Find where the given text appears and provide that cell's center as (x, y) coordinate. 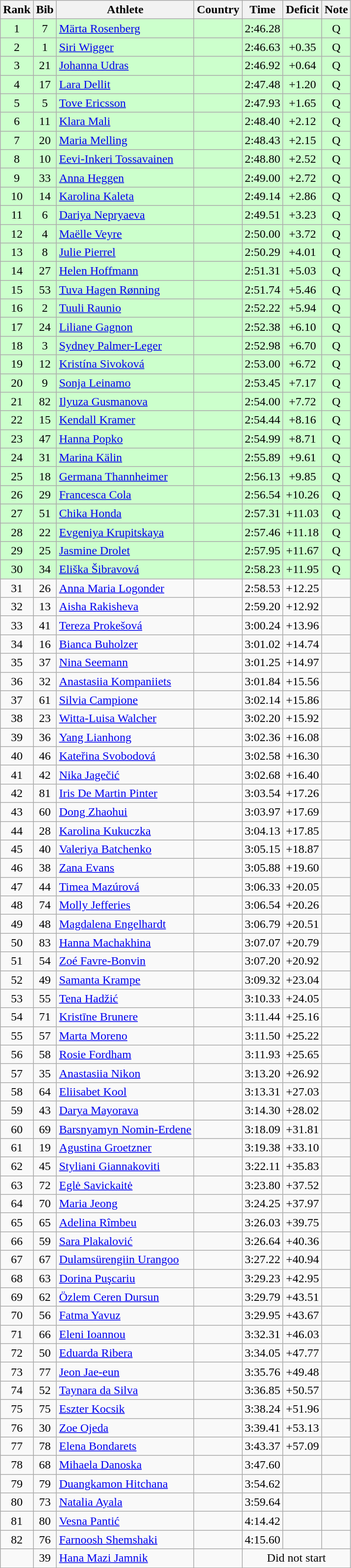
+3.23 (302, 215)
+3.72 (302, 234)
Anna Heggen (125, 177)
+9.85 (302, 476)
Barsnyamyn Nomin-Erdene (125, 1129)
Yang Lianhong (125, 737)
3:36.85 (263, 1390)
Eszter Kocsik (125, 1409)
Jeon Jae-eun (125, 1371)
Tuuli Raunio (125, 308)
2:49.14 (263, 196)
3:06.54 (263, 905)
2:52.38 (263, 327)
3:00.24 (263, 625)
Silvia Campione (125, 700)
+9.61 (302, 457)
+20.26 (302, 905)
Sara Plakalović (125, 1241)
Klara Mali (125, 122)
Agustina Groetzner (125, 1148)
Nina Seemann (125, 663)
+6.70 (302, 346)
3:47.60 (263, 1465)
3:07.07 (263, 943)
3:02.58 (263, 756)
2:50.00 (263, 234)
3:05.15 (263, 849)
Zoé Favre-Bonvin (125, 961)
Farnoosh Shemshaki (125, 1540)
2:53.45 (263, 383)
Sonja Leinamo (125, 383)
Evgeniya Krupitskaya (125, 532)
Eliisabet Kool (125, 1092)
3:38.24 (263, 1409)
3:14.30 (263, 1110)
+20.05 (302, 887)
Natalia Ayala (125, 1502)
+0.35 (302, 47)
2:50.29 (263, 252)
+25.16 (302, 1017)
+2.15 (302, 140)
3:07.20 (263, 961)
Eglė Savickaitė (125, 1185)
3:05.88 (263, 868)
+50.57 (302, 1390)
Dorina Puşcariu (125, 1278)
Zana Evans (125, 868)
2:54.44 (263, 420)
3:02.68 (263, 774)
3:01.02 (263, 644)
Magdalena Engelhardt (125, 924)
+49.48 (302, 1371)
3:13.31 (263, 1092)
2:57.46 (263, 532)
Chika Honda (125, 513)
+7.17 (302, 383)
Kateřina Svobodová (125, 756)
+40.36 (302, 1241)
3:01.84 (263, 681)
+1.20 (302, 84)
2:55.89 (263, 457)
Anna Maria Logonder (125, 588)
+23.04 (302, 980)
Rosie Fordham (125, 1054)
2:58.53 (263, 588)
Eleni Ioannou (125, 1334)
Liliane Gagnon (125, 327)
Kristína Sivoková (125, 364)
Athlete (125, 10)
3:29.79 (263, 1297)
Julie Pierrel (125, 252)
3:11.93 (263, 1054)
Eevi-Inkeri Tossavainen (125, 159)
+6.10 (302, 327)
2:46.63 (263, 47)
Nika Jagečić (125, 774)
+2.52 (302, 159)
83 (45, 943)
Iris De Martin Pinter (125, 793)
3:10.33 (263, 998)
+43.51 (302, 1297)
2:54.00 (263, 401)
+19.60 (302, 868)
2:48.80 (263, 159)
Maëlle Veyre (125, 234)
Time (263, 10)
+40.94 (302, 1260)
Tena Hadžić (125, 998)
+11.18 (302, 532)
+1.65 (302, 103)
+31.81 (302, 1129)
+42.95 (302, 1278)
Tuva Hagen Rønning (125, 290)
+16.08 (302, 737)
+51.96 (302, 1409)
+25.65 (302, 1054)
+27.03 (302, 1092)
+8.16 (302, 420)
+18.87 (302, 849)
Francesca Cola (125, 495)
2:46.92 (263, 66)
+2.86 (302, 196)
+43.67 (302, 1316)
Marina Kälin (125, 457)
+46.03 (302, 1334)
+17.26 (302, 793)
Vesna Pantić (125, 1521)
+2.12 (302, 122)
2:54.99 (263, 439)
Anastasiia Nikon (125, 1073)
Dariya Nepryaeva (125, 215)
Did not start (297, 1558)
2:51.31 (263, 271)
3:35.76 (263, 1371)
Germana Thannheimer (125, 476)
Duangkamon Hitchana (125, 1484)
4:15.60 (263, 1540)
Anastasiia Kompaniiets (125, 681)
Samanta Krampe (125, 980)
3:26.64 (263, 1241)
Timea Mazúrová (125, 887)
3:23.80 (263, 1185)
3:27.22 (263, 1260)
Adelina Rîmbeu (125, 1222)
Fatma Yavuz (125, 1316)
+5.03 (302, 271)
3:43.37 (263, 1446)
Sydney Palmer-Leger (125, 346)
2:48.43 (263, 140)
+11.03 (302, 513)
Molly Jefferies (125, 905)
2:58.23 (263, 570)
+10.26 (302, 495)
3:26.03 (263, 1222)
Hana Mazi Jamnik (125, 1558)
+13.96 (302, 625)
+2.72 (302, 177)
2:53.00 (263, 364)
+12.92 (302, 607)
+25.22 (302, 1036)
Darya Mayorava (125, 1110)
Tove Ericsson (125, 103)
2:51.74 (263, 290)
+37.97 (302, 1204)
3:54.62 (263, 1484)
3:02.14 (263, 700)
+53.13 (302, 1428)
+6.72 (302, 364)
Hanna Machakhina (125, 943)
+11.95 (302, 570)
3:39.41 (263, 1428)
+0.64 (302, 66)
2:56.13 (263, 476)
+26.92 (302, 1073)
Karolina Kaleta (125, 196)
3:29.23 (263, 1278)
Siri Wigger (125, 47)
+35.83 (302, 1167)
Elena Bondarets (125, 1446)
+16.30 (302, 756)
2:46.28 (263, 28)
Özlem Ceren Dursun (125, 1297)
3:59.64 (263, 1502)
Johanna Udras (125, 66)
2:59.20 (263, 607)
3:03.97 (263, 812)
Märta Rosenberg (125, 28)
2:47.93 (263, 103)
+15.56 (302, 681)
+16.40 (302, 774)
Country (218, 10)
Deficit (302, 10)
Kristīne Brunere (125, 1017)
Marta Moreno (125, 1036)
Witta-Luisa Walcher (125, 719)
3:02.36 (263, 737)
3:18.09 (263, 1129)
+24.05 (302, 998)
Maria Jeong (125, 1204)
+14.97 (302, 663)
3:29.95 (263, 1316)
2:56.54 (263, 495)
+28.02 (302, 1110)
3:02.20 (263, 719)
Ilyuza Gusmanova (125, 401)
4:14.42 (263, 1521)
2:49.51 (263, 215)
3:19.38 (263, 1148)
+17.69 (302, 812)
Valeriya Batchenko (125, 849)
Kendall Kramer (125, 420)
+17.85 (302, 831)
3:24.25 (263, 1204)
Taynara da Silva (125, 1390)
Rank (17, 10)
2:49.00 (263, 177)
Aisha Rakisheva (125, 607)
Bianca Buholzer (125, 644)
Dong Zhaohui (125, 812)
Zoe Ojeda (125, 1428)
+7.72 (302, 401)
3:34.05 (263, 1353)
+20.51 (302, 924)
3:09.32 (263, 980)
3:06.33 (263, 887)
Maria Melling (125, 140)
+4.01 (302, 252)
3:11.50 (263, 1036)
Eliška Šibravová (125, 570)
+5.94 (302, 308)
3:22.11 (263, 1167)
Dulamsürengiin Urangoo (125, 1260)
+57.09 (302, 1446)
+15.86 (302, 700)
+14.74 (302, 644)
+15.92 (302, 719)
+20.92 (302, 961)
2:47.48 (263, 84)
3:13.20 (263, 1073)
2:52.98 (263, 346)
Note (336, 10)
+8.71 (302, 439)
2:48.40 (263, 122)
+37.52 (302, 1185)
Tereza Prokešová (125, 625)
3:06.79 (263, 924)
Hanna Popko (125, 439)
+20.79 (302, 943)
3:04.13 (263, 831)
+11.67 (302, 551)
3:11.44 (263, 1017)
+47.77 (302, 1353)
+33.10 (302, 1148)
3:01.25 (263, 663)
2:57.31 (263, 513)
Lara Dellit (125, 84)
Karolina Kukuczka (125, 831)
2:52.22 (263, 308)
Mihaela Danoska (125, 1465)
Jasmine Drolet (125, 551)
Eduarda Ribera (125, 1353)
+39.75 (302, 1222)
+5.46 (302, 290)
Bib (45, 10)
+12.25 (302, 588)
3:03.54 (263, 793)
Helen Hoffmann (125, 271)
3:32.31 (263, 1334)
2:57.95 (263, 551)
Styliani Giannakoviti (125, 1167)
